Determine the (x, y) coordinate at the center of the cell enclosing the given text.  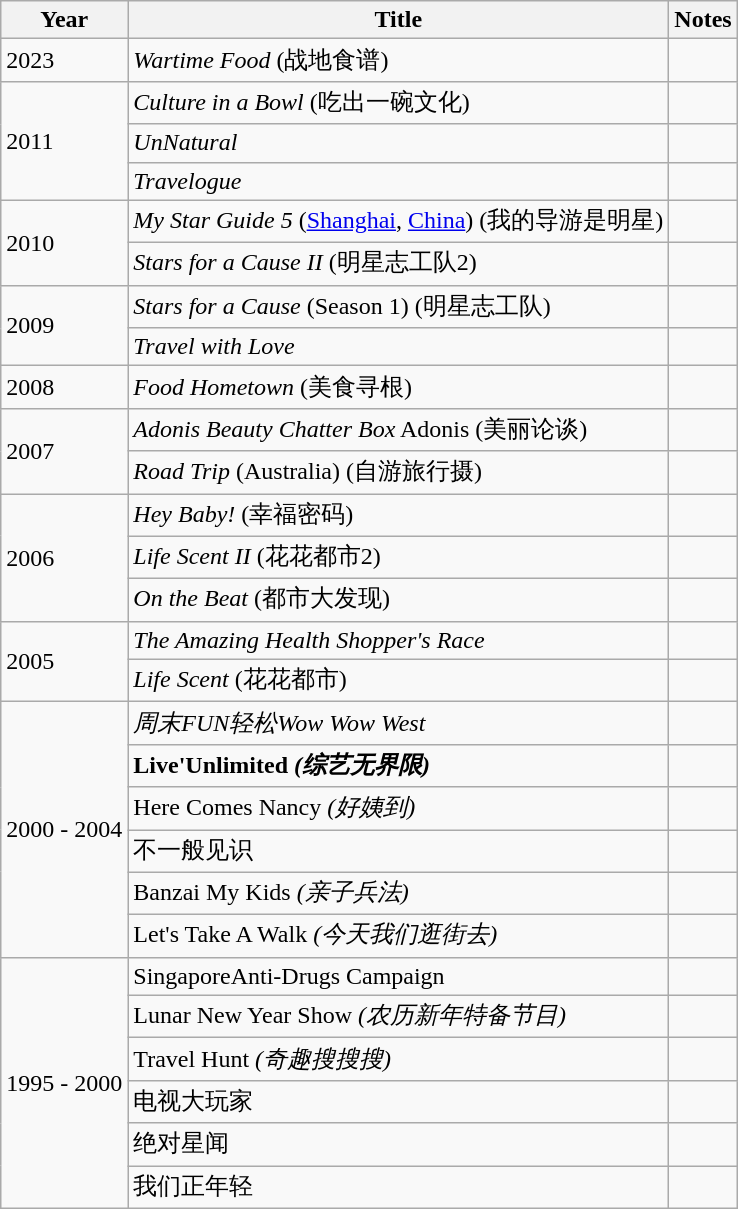
2023 (64, 60)
SingaporeAnti-Drugs Campaign (398, 976)
Travelogue (398, 181)
Let's Take A Walk (今天我们逛街去) (398, 936)
2000 - 2004 (64, 830)
The Amazing Health Shopper's Race (398, 640)
Title (398, 20)
不一般见识 (398, 852)
绝对星闻 (398, 1144)
周末FUN轻松Wow Wow West (398, 724)
2005 (64, 662)
我们正年轻 (398, 1188)
Banzai My Kids (亲子兵法) (398, 894)
Wartime Food (战地食谱) (398, 60)
Year (64, 20)
Stars for a Cause (Season 1) (明星志工队) (398, 306)
Travel Hunt (奇趣搜搜搜) (398, 1060)
On the Beat (都市大发现) (398, 600)
2008 (64, 388)
Lunar New Year Show (农历新年特备节目) (398, 1016)
Adonis Beauty Chatter Box Adonis (美丽论谈) (398, 430)
UnNatural (398, 143)
Culture in a Bowl (吃出一碗文化) (398, 102)
2011 (64, 140)
2009 (64, 326)
2006 (64, 558)
Hey Baby! (幸福密码) (398, 516)
电视大玩家 (398, 1102)
Life Scent (花花都市) (398, 680)
1995 - 2000 (64, 1082)
2007 (64, 450)
Life Scent II (花花都市2) (398, 558)
Here Comes Nancy (好姨到) (398, 808)
My Star Guide 5 (Shanghai, China) (我的导游是明星) (398, 222)
Stars for a Cause II (明星志工队2) (398, 264)
Travel with Love (398, 347)
2010 (64, 242)
Live'Unlimited (综艺无界限) (398, 766)
Road Trip (Australia) (自游旅行摄) (398, 472)
Notes (703, 20)
Food Hometown (美食寻根) (398, 388)
